Determine the [X, Y] coordinate at the center of the cell enclosing the given text.  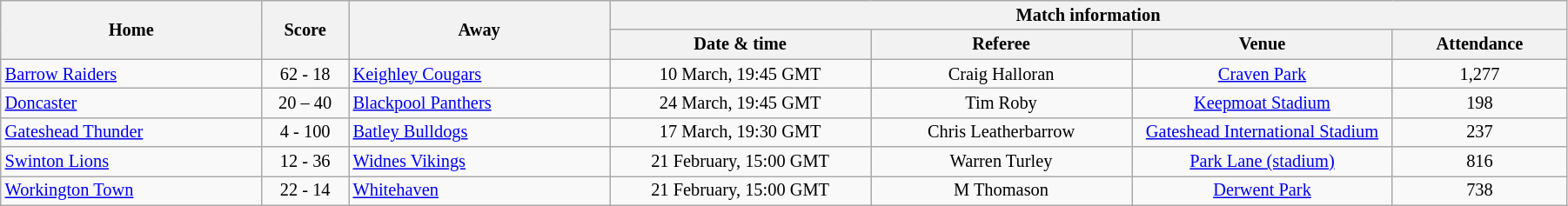
Whitehaven [479, 190]
Derwent Park [1263, 190]
738 [1479, 190]
Attendance [1479, 44]
Barrow Raiders [131, 74]
Swinton Lions [131, 162]
10 March, 19:45 GMT [740, 74]
12 - 36 [305, 162]
Keighley Cougars [479, 74]
Workington Town [131, 190]
237 [1479, 132]
Referee [1002, 44]
Gateshead Thunder [131, 132]
Date & time [740, 44]
Keepmoat Stadium [1263, 103]
22 - 14 [305, 190]
Chris Leatherbarrow [1002, 132]
Blackpool Panthers [479, 103]
Gateshead International Stadium [1263, 132]
Match information [1089, 15]
4 - 100 [305, 132]
1,277 [1479, 74]
Away [479, 30]
198 [1479, 103]
62 - 18 [305, 74]
Score [305, 30]
Craig Halloran [1002, 74]
Widnes Vikings [479, 162]
17 March, 19:30 GMT [740, 132]
24 March, 19:45 GMT [740, 103]
20 – 40 [305, 103]
Doncaster [131, 103]
M Thomason [1002, 190]
Venue [1263, 44]
Park Lane (stadium) [1263, 162]
Home [131, 30]
816 [1479, 162]
Batley Bulldogs [479, 132]
Warren Turley [1002, 162]
Tim Roby [1002, 103]
Craven Park [1263, 74]
